Return the [x, y] coordinate for the center point of the cell that contains the specified text.  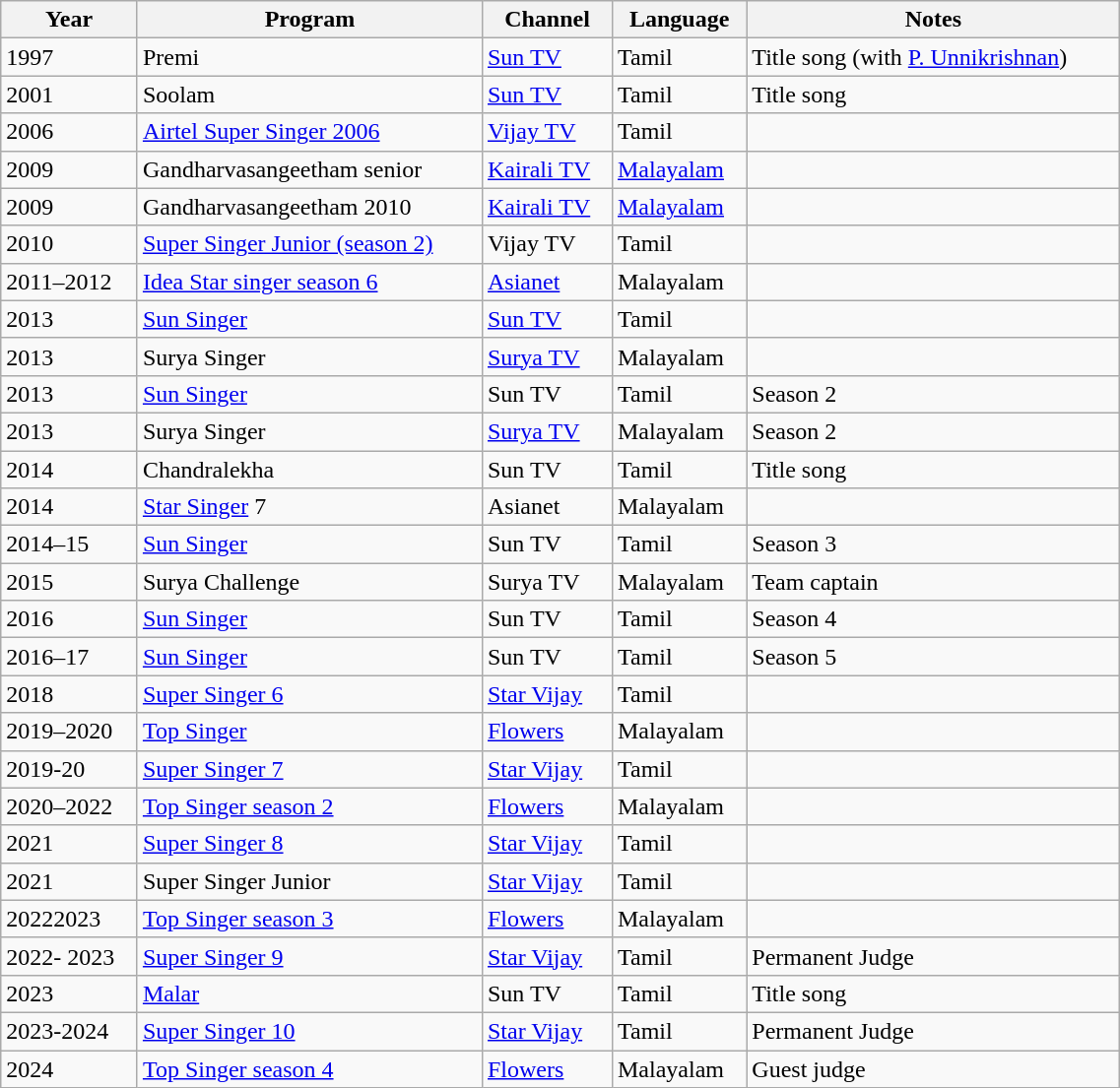
Guest judge [934, 1068]
Super Singer 9 [309, 956]
Season 5 [934, 657]
2010 [69, 244]
Gandharvasangeetham senior [309, 169]
Language [679, 20]
Team captain [934, 582]
Channel [547, 20]
2015 [69, 582]
Super Singer 6 [309, 694]
Year [69, 20]
Super Singer 10 [309, 1031]
Season 4 [934, 619]
Super Singer 8 [309, 844]
2019-20 [69, 769]
Super Singer 7 [309, 769]
2023 [69, 993]
Super Singer Junior [309, 881]
2019–2020 [69, 732]
Gandharvasangeetham 2010 [309, 207]
Program [309, 20]
Season 3 [934, 544]
Star Singer 7 [309, 507]
Malar [309, 993]
Premi [309, 57]
2016–17 [69, 657]
Idea Star singer season 6 [309, 282]
2011–2012 [69, 282]
Super Singer Junior (season 2) [309, 244]
2014–15 [69, 544]
20222023 [69, 919]
Notes [934, 20]
Title song (with P. Unnikrishnan) [934, 57]
2024 [69, 1068]
2016 [69, 619]
Chandralekha [309, 470]
1997 [69, 57]
Airtel Super Singer 2006 [309, 132]
Soolam [309, 95]
Top Singer season 3 [309, 919]
Top Singer season 2 [309, 806]
Top Singer season 4 [309, 1068]
Surya Challenge [309, 582]
2022- 2023 [69, 956]
Top Singer [309, 732]
2018 [69, 694]
2020–2022 [69, 806]
2006 [69, 132]
2001 [69, 95]
2023-2024 [69, 1031]
